From the cell containing the given text, extract its center point as [x, y] coordinate. 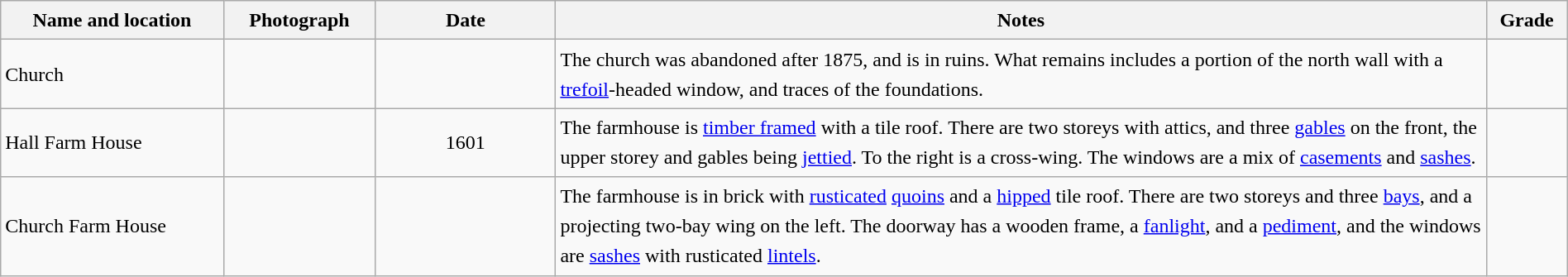
1601 [466, 142]
Church Farm House [112, 227]
Grade [1527, 20]
Photograph [299, 20]
Date [466, 20]
Hall Farm House [112, 142]
Notes [1021, 20]
Name and location [112, 20]
Church [112, 74]
